Extract the [X, Y] coordinate from the center of the cell holding the provided text.  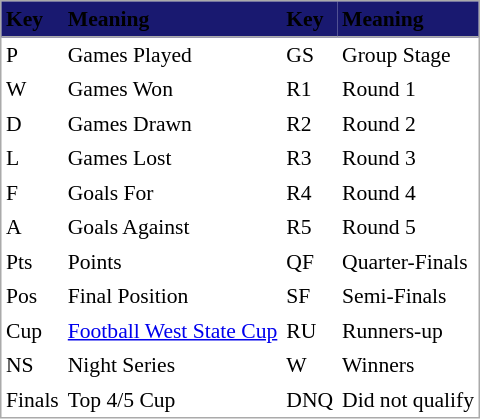
Goals For [172, 193]
Did not qualify [408, 399]
Semi-Finals [408, 296]
Goals Against [172, 227]
R1 [310, 89]
Winners [408, 365]
Games Won [172, 89]
D [33, 123]
QF [310, 261]
SF [310, 296]
Group Stage [408, 55]
Round 2 [408, 123]
Quarter-Finals [408, 261]
Football West State Cup [172, 331]
Finals [33, 399]
Pts [33, 261]
P [33, 55]
F [33, 193]
L [33, 158]
R4 [310, 193]
Pos [33, 296]
DNQ [310, 399]
Games Lost [172, 158]
Games Drawn [172, 123]
Round 3 [408, 158]
Final Position [172, 296]
A [33, 227]
Runners-up [408, 331]
Round 4 [408, 193]
Cup [33, 331]
R5 [310, 227]
Top 4/5 Cup [172, 399]
R2 [310, 123]
Points [172, 261]
RU [310, 331]
Round 1 [408, 89]
Games Played [172, 55]
Round 5 [408, 227]
R3 [310, 158]
GS [310, 55]
Night Series [172, 365]
NS [33, 365]
